Scan for the cell matching the given text and deliver its (X, Y) coordinate at center. 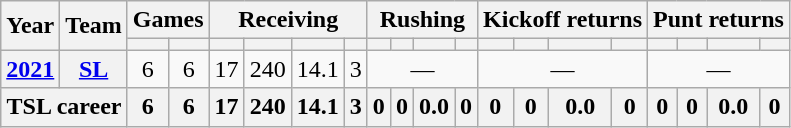
Punt returns (719, 20)
TSL career (64, 107)
Year (30, 26)
Rushing (422, 20)
Team (94, 26)
SL (94, 69)
Kickoff returns (563, 20)
Receiving (288, 20)
2021 (30, 69)
Games (168, 20)
